Determine the [x, y] coordinate at the center of the cell enclosing the given text.  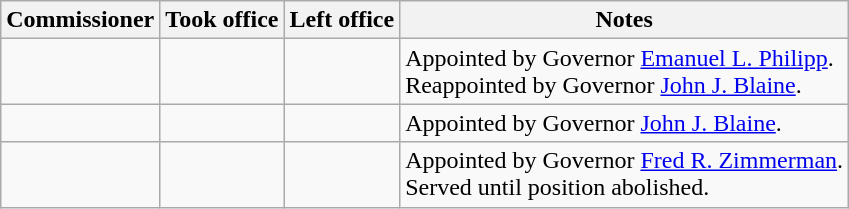
Left office [342, 20]
Notes [624, 20]
Commissioner [80, 20]
Took office [222, 20]
Appointed by Governor Emanuel L. Philipp.Reappointed by Governor John J. Blaine. [624, 72]
Appointed by Governor John J. Blaine. [624, 123]
Appointed by Governor Fred R. Zimmerman.Served until position abolished. [624, 174]
